Capture the cell that displays the provided text and extract its [x, y] central coordinate. 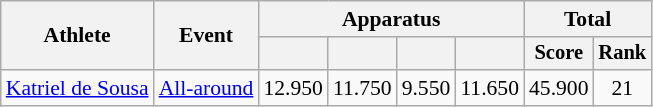
Event [206, 36]
Rank [623, 54]
Total [588, 19]
All-around [206, 88]
45.900 [558, 88]
11.650 [490, 88]
Athlete [78, 36]
11.750 [362, 88]
21 [623, 88]
Score [558, 54]
Katriel de Sousa [78, 88]
Apparatus [391, 19]
9.550 [426, 88]
12.950 [292, 88]
